Output the [X, Y] coordinate of the center of the cell containing the given text.  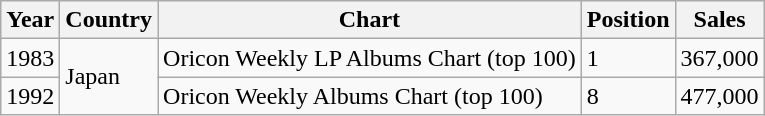
8 [628, 96]
1 [628, 58]
Japan [109, 77]
Country [109, 20]
Year [30, 20]
Chart [370, 20]
Oricon Weekly LP Albums Chart (top 100) [370, 58]
477,000 [720, 96]
Oricon Weekly Albums Chart (top 100) [370, 96]
1983 [30, 58]
367,000 [720, 58]
Position [628, 20]
1992 [30, 96]
Sales [720, 20]
